Identify which cell holds the provided text, then report its [x, y] central coordinate. 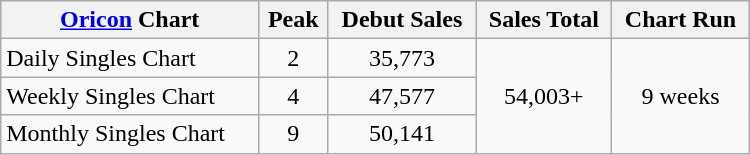
Monthly Singles Chart [130, 134]
54,003+ [544, 96]
2 [294, 58]
35,773 [402, 58]
Sales Total [544, 20]
Oricon Chart [130, 20]
Daily Singles Chart [130, 58]
50,141 [402, 134]
4 [294, 96]
Debut Sales [402, 20]
Chart Run [680, 20]
47,577 [402, 96]
Peak [294, 20]
9 [294, 134]
Weekly Singles Chart [130, 96]
9 weeks [680, 96]
